Extract the (X, Y) coordinate from the center of the cell holding the provided text.  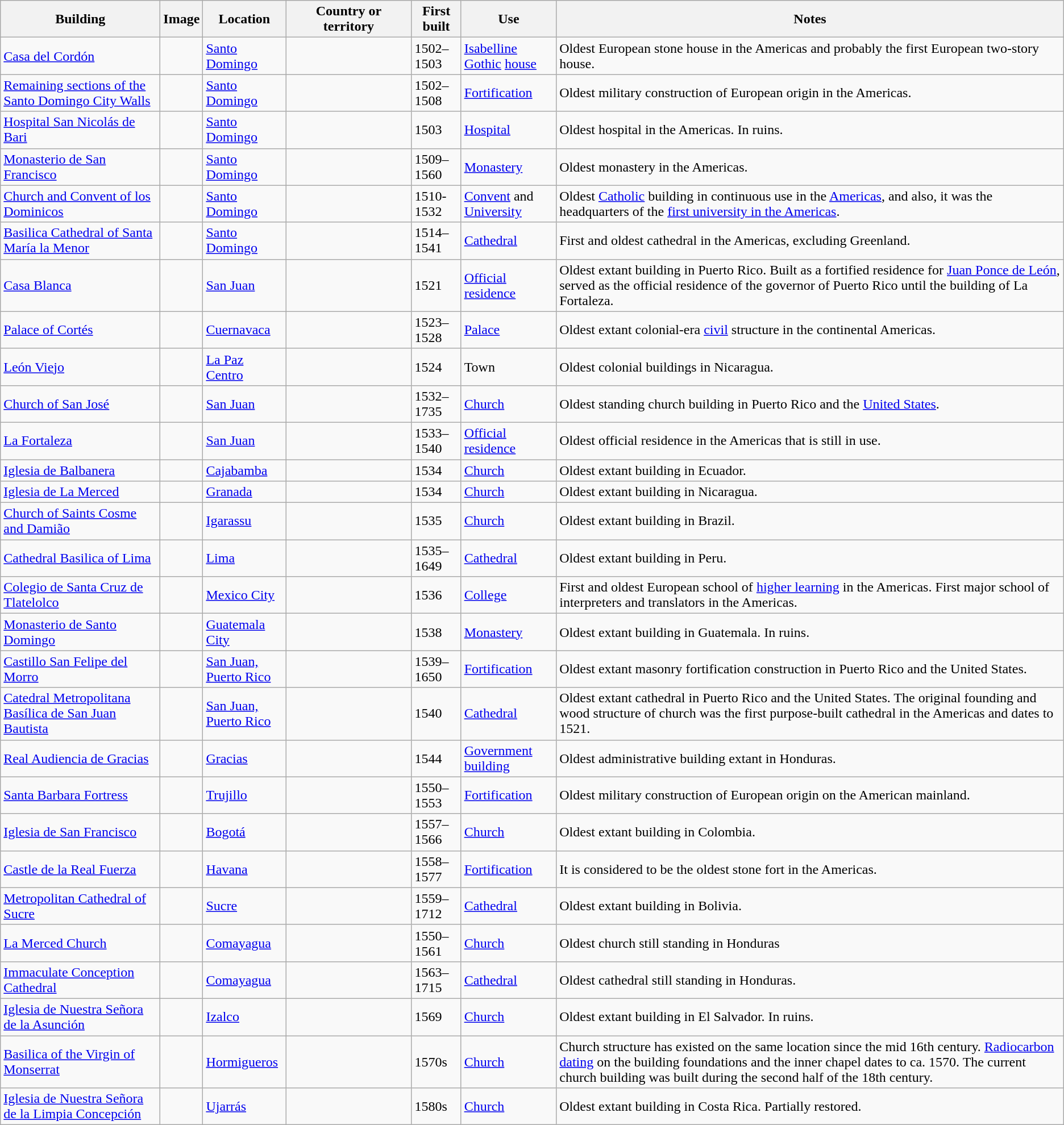
1538 (437, 632)
Notes (811, 19)
Iglesia de San Francisco (81, 832)
1540 (437, 714)
Oldest extant building in Peru. (811, 558)
College (509, 595)
Use (509, 19)
Monasterio de Santo Domingo (81, 632)
It is considered to be the oldest stone fort in the Americas. (811, 869)
First built (437, 19)
1535–1649 (437, 558)
1521 (437, 285)
1580s (437, 1107)
Convent and University (509, 203)
Hospital San Nicolás de Bari (81, 130)
La Merced Church (81, 943)
1550–1553 (437, 795)
Immaculate Conception Cathedral (81, 980)
Iglesia de Nuestra Señora de la Limpia Concepción (81, 1107)
Izalco (244, 1017)
Oldest church still standing in Honduras (811, 943)
Oldest extant building in Colombia. (811, 832)
Oldest extant building in Bolivia. (811, 906)
1514–1541 (437, 241)
Gracias (244, 758)
Casa Blanca (81, 285)
Lima (244, 558)
Oldest cathedral still standing in Honduras. (811, 980)
Oldest standing church building in Puerto Rico and the United States. (811, 403)
Ujarrás (244, 1107)
Iglesia de Balbanera (81, 470)
Oldest hospital in the Americas. In ruins. (811, 130)
Granada (244, 492)
1550–1561 (437, 943)
Guatemala City (244, 632)
Image (182, 19)
Church and Convent of los Dominicos (81, 203)
Palace of Cortés (81, 330)
Oldest extant colonial-era civil structure in the continental Americas. (811, 330)
Bogotá (244, 832)
Mexico City (244, 595)
Cathedral Basilica of Lima (81, 558)
Trujillo (244, 795)
Monasterio de San Francisco (81, 167)
1569 (437, 1017)
Castle de la Real Fuerza (81, 869)
Catedral Metropolitana Basílica de San Juan Bautista (81, 714)
1510-1532 (437, 203)
Oldest extant building in Brazil. (811, 522)
1532–1735 (437, 403)
Metropolitan Cathedral of Sucre (81, 906)
First and oldest European school of higher learning in the Americas. First major school of interpreters and translators in the Americas. (811, 595)
1523–1528 (437, 330)
Country or territory (349, 19)
1535 (437, 522)
1544 (437, 758)
Iglesia de La Merced (81, 492)
Oldest colonial buildings in Nicaragua. (811, 367)
Cajabamba (244, 470)
Oldest military construction of European origin on the American mainland. (811, 795)
1509–1560 (437, 167)
Casa del Cordón (81, 56)
Sucre (244, 906)
1502–1508 (437, 93)
Santa Barbara Fortress (81, 795)
Oldest extant building in Ecuador. (811, 470)
Igarassu (244, 522)
1524 (437, 367)
1558–1577 (437, 869)
1539–1650 (437, 669)
Havana (244, 869)
Iglesia de Nuestra Señora de la Asunción (81, 1017)
León Viejo (81, 367)
Castillo San Felipe del Morro (81, 669)
Palace (509, 330)
First and oldest cathedral in the Americas, excluding Greenland. (811, 241)
Oldest monastery in the Americas. (811, 167)
1536 (437, 595)
1503 (437, 130)
1557–1566 (437, 832)
Hormigueros (244, 1061)
1559–1712 (437, 906)
Oldest extant building in Nicaragua. (811, 492)
Basilica Cathedral of Santa María la Menor (81, 241)
Hospital (509, 130)
La Fortaleza (81, 441)
Church of Saints Cosme and Damião (81, 522)
Oldest extant building in Costa Rica. Partially restored. (811, 1107)
Colegio de Santa Cruz de Tlatelolco (81, 595)
1533–1540 (437, 441)
La Paz Centro (244, 367)
Real Audiencia de Gracias (81, 758)
1502–1503 (437, 56)
Oldest extant masonry fortification construction in Puerto Rico and the United States. (811, 669)
1570s (437, 1061)
Cuernavaca (244, 330)
Town (509, 367)
Isabelline Gothic house (509, 56)
Church of San José (81, 403)
Oldest extant building in Guatemala. In ruins. (811, 632)
Oldest official residence in the Americas that is still in use. (811, 441)
Oldest extant building in El Salvador. In ruins. (811, 1017)
Government building (509, 758)
Remaining sections of the Santo Domingo City Walls (81, 93)
Oldest Catholic building in continuous use in the Americas, and also, it was the headquarters of the first university in the Americas. (811, 203)
Oldest administrative building extant in Honduras. (811, 758)
Basilica of the Virgin of Monserrat (81, 1061)
Oldest European stone house in the Americas and probably the first European two-story house. (811, 56)
Location (244, 19)
1563–1715 (437, 980)
Building (81, 19)
Oldest military construction of European origin in the Americas. (811, 93)
